Search for the cell housing the specified text and yield its (x, y) center coordinate. 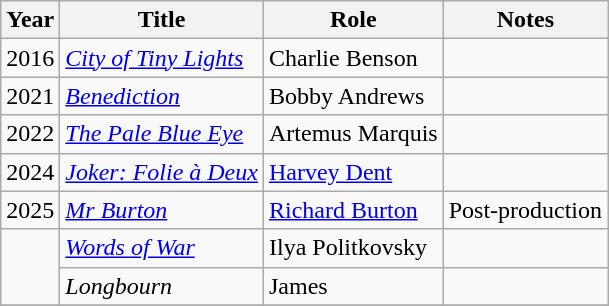
James (353, 286)
2016 (30, 58)
City of Tiny Lights (162, 58)
2022 (30, 134)
Richard Burton (353, 210)
Longbourn (162, 286)
2024 (30, 172)
Joker: Folie à Deux (162, 172)
The Pale Blue Eye (162, 134)
Role (353, 20)
Mr Burton (162, 210)
Artemus Marquis (353, 134)
Words of War (162, 248)
Title (162, 20)
Notes (525, 20)
Charlie Benson (353, 58)
Benediction (162, 96)
2025 (30, 210)
2021 (30, 96)
Year (30, 20)
Bobby Andrews (353, 96)
Ilya Politkovsky (353, 248)
Post-production (525, 210)
Harvey Dent (353, 172)
